Search for the cell housing the specified text and yield its (X, Y) center coordinate. 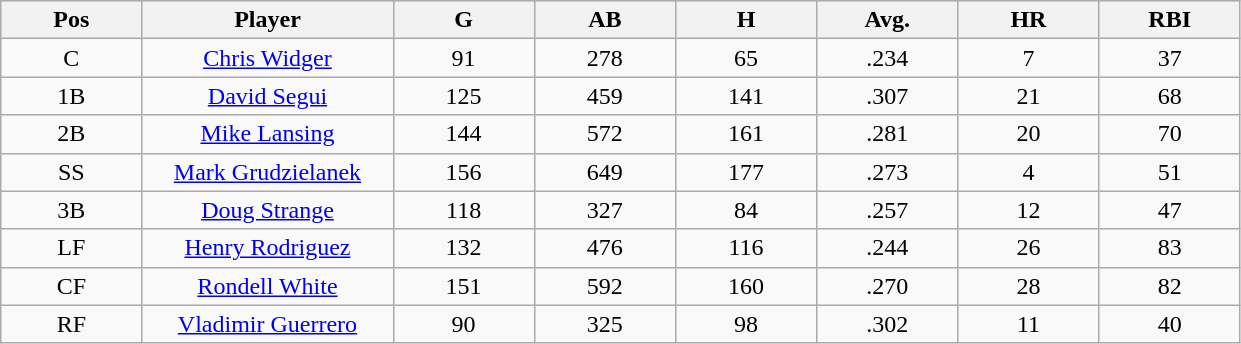
28 (1028, 286)
144 (464, 134)
.302 (888, 324)
84 (746, 210)
G (464, 20)
476 (604, 248)
572 (604, 134)
.307 (888, 96)
51 (1170, 172)
.270 (888, 286)
HR (1028, 20)
.257 (888, 210)
Player (268, 20)
132 (464, 248)
Mike Lansing (268, 134)
RBI (1170, 20)
327 (604, 210)
26 (1028, 248)
CF (72, 286)
H (746, 20)
Rondell White (268, 286)
Pos (72, 20)
592 (604, 286)
90 (464, 324)
141 (746, 96)
RF (72, 324)
125 (464, 96)
116 (746, 248)
278 (604, 58)
151 (464, 286)
Vladimir Guerrero (268, 324)
70 (1170, 134)
156 (464, 172)
3B (72, 210)
1B (72, 96)
161 (746, 134)
LF (72, 248)
7 (1028, 58)
68 (1170, 96)
11 (1028, 324)
21 (1028, 96)
C (72, 58)
82 (1170, 286)
459 (604, 96)
SS (72, 172)
65 (746, 58)
Avg. (888, 20)
160 (746, 286)
AB (604, 20)
91 (464, 58)
4 (1028, 172)
Henry Rodriguez (268, 248)
325 (604, 324)
47 (1170, 210)
Chris Widger (268, 58)
40 (1170, 324)
37 (1170, 58)
Doug Strange (268, 210)
12 (1028, 210)
2B (72, 134)
.281 (888, 134)
118 (464, 210)
.234 (888, 58)
98 (746, 324)
.273 (888, 172)
Mark Grudzielanek (268, 172)
83 (1170, 248)
177 (746, 172)
.244 (888, 248)
649 (604, 172)
20 (1028, 134)
David Segui (268, 96)
